Pinpoint the cell where the given text exists, returning its [X, Y] midpoint coordinate. 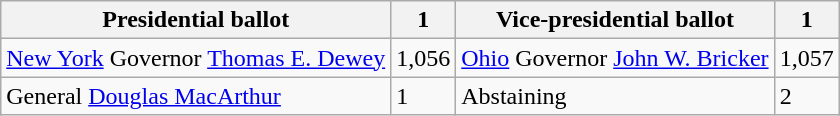
Abstaining [615, 96]
Ohio Governor John W. Bricker [615, 58]
Vice-presidential ballot [615, 20]
1,057 [806, 58]
1,056 [424, 58]
2 [806, 96]
New York Governor Thomas E. Dewey [196, 58]
General Douglas MacArthur [196, 96]
Presidential ballot [196, 20]
